Detect which cell encompasses the target text, then output its [X, Y] center coordinate. 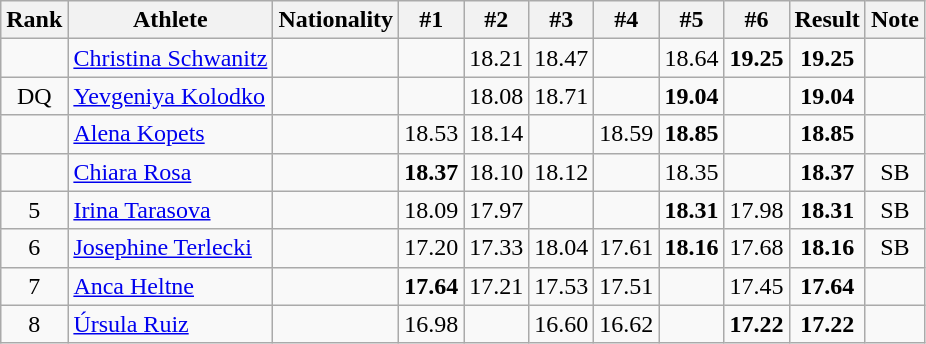
18.47 [562, 58]
18.64 [692, 58]
16.60 [562, 324]
17.53 [562, 286]
16.98 [432, 324]
#3 [562, 20]
17.97 [496, 210]
18.35 [692, 172]
16.62 [626, 324]
Note [894, 20]
18.09 [432, 210]
8 [34, 324]
Rank [34, 20]
17.45 [756, 286]
18.21 [496, 58]
Chiara Rosa [170, 172]
17.21 [496, 286]
17.20 [432, 248]
DQ [34, 96]
Alena Kopets [170, 134]
Yevgeniya Kolodko [170, 96]
17.51 [626, 286]
#2 [496, 20]
Úrsula Ruiz [170, 324]
6 [34, 248]
#6 [756, 20]
Result [827, 20]
18.12 [562, 172]
#4 [626, 20]
5 [34, 210]
18.04 [562, 248]
Anca Heltne [170, 286]
18.53 [432, 134]
Irina Tarasova [170, 210]
18.14 [496, 134]
17.98 [756, 210]
17.68 [756, 248]
18.10 [496, 172]
Christina Schwanitz [170, 58]
7 [34, 286]
18.71 [562, 96]
18.59 [626, 134]
18.08 [496, 96]
Nationality [336, 20]
17.33 [496, 248]
Athlete [170, 20]
#5 [692, 20]
#1 [432, 20]
Josephine Terlecki [170, 248]
17.61 [626, 248]
